Determine the [x, y] coordinate at the center of the cell enclosing the given text.  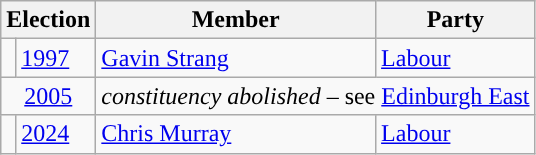
Election [48, 20]
Chris Murray [236, 134]
Party [456, 20]
constituency abolished – see Edinburgh East [316, 96]
2024 [56, 134]
Member [236, 20]
2005 [48, 96]
1997 [56, 58]
Gavin Strang [236, 58]
